From the cell containing the given text, extract its center point as (x, y) coordinate. 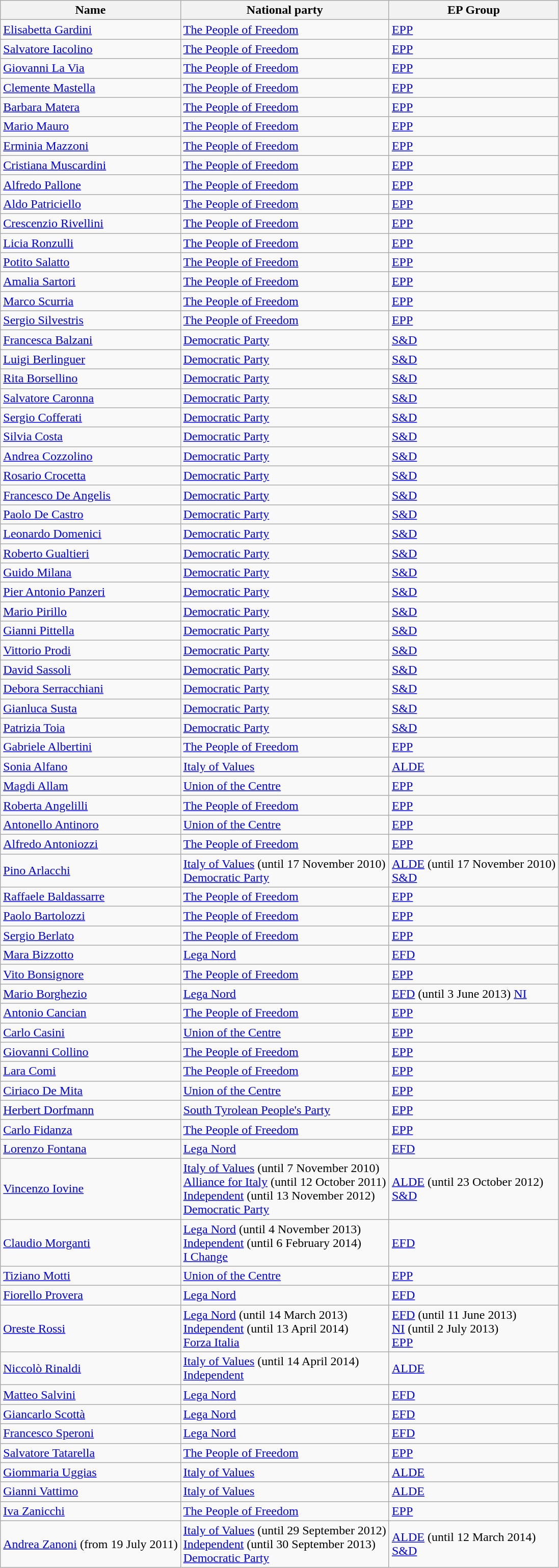
Lega Nord (until 4 November 2013) Independent (until 6 February 2014) I Change (284, 1242)
Debora Serracchiani (91, 689)
Marco Scurria (91, 301)
Crescenzio Rivellini (91, 223)
Francesco De Angelis (91, 495)
Sergio Silvestris (91, 321)
Francesco Speroni (91, 1433)
Alfredo Pallone (91, 184)
Giancarlo Scottà (91, 1414)
Name (91, 10)
Tiziano Motti (91, 1276)
Andrea Zanoni (from 19 July 2011) (91, 1544)
Leonardo Domenici (91, 534)
Roberto Gualtieri (91, 553)
EP Group (473, 10)
Mara Bizzotto (91, 955)
Gianluca Susta (91, 708)
Luigi Berlinguer (91, 359)
Pier Antonio Panzeri (91, 592)
Raffaele Baldassarre (91, 897)
Clemente Mastella (91, 88)
Carlo Fidanza (91, 1129)
Paolo De Castro (91, 514)
Lara Comi (91, 1071)
Salvatore Caronna (91, 398)
Vito Bonsignore (91, 974)
Italy of Values (until 14 April 2014) Independent (284, 1369)
Herbert Dorfmann (91, 1110)
Italy of Values (until 29 September 2012) Independent (until 30 September 2013) Democratic Party (284, 1544)
Mario Borghezio (91, 994)
Iva Zanicchi (91, 1511)
David Sassoli (91, 670)
Gianni Vattimo (91, 1492)
Niccolò Rinaldi (91, 1369)
Gianni Pittella (91, 631)
Licia Ronzulli (91, 243)
EFD (until 3 June 2013) NI (473, 994)
Rita Borsellino (91, 379)
Salvatore Tatarella (91, 1453)
Roberta Angelilli (91, 805)
Matteo Salvini (91, 1395)
Vittorio Prodi (91, 650)
Giovanni Collino (91, 1052)
Aldo Patriciello (91, 204)
Claudio Morganti (91, 1242)
Lega Nord (until 14 March 2013) Independent (until 13 April 2014) Forza Italia (284, 1328)
Oreste Rossi (91, 1328)
Amalia Sartori (91, 282)
Mario Pirillo (91, 612)
EFD (until 11 June 2013) NI (until 2 July 2013) EPP (473, 1328)
Cristiana Muscardini (91, 165)
South Tyrolean People's Party (284, 1110)
Carlo Casini (91, 1032)
Ciriaco De Mita (91, 1091)
Mario Mauro (91, 126)
Magdi Allam (91, 786)
National party (284, 10)
Guido Milana (91, 573)
Antonello Antinoro (91, 825)
Sonia Alfano (91, 766)
Rosario Crocetta (91, 475)
Francesca Balzani (91, 340)
Patrizia Toia (91, 728)
Giommaria Uggias (91, 1472)
Pino Arlacchi (91, 870)
ALDE (until 12 March 2014) S&D (473, 1544)
Paolo Bartolozzi (91, 916)
Lorenzo Fontana (91, 1149)
Sergio Cofferati (91, 417)
Vincenzo Iovine (91, 1188)
Barbara Matera (91, 107)
Giovanni La Via (91, 68)
Fiorello Provera (91, 1295)
Italy of Values (until 7 November 2010) Alliance for Italy (until 12 October 2011) Independent (until 13 November 2012) Democratic Party (284, 1188)
Andrea Cozzolino (91, 456)
Alfredo Antoniozzi (91, 844)
Antonio Cancian (91, 1013)
Salvatore Iacolino (91, 49)
Elisabetta Gardini (91, 30)
ALDE (until 17 November 2010) S&D (473, 870)
Silvia Costa (91, 437)
Erminia Mazzoni (91, 146)
Potito Salatto (91, 262)
Italy of Values (until 17 November 2010) Democratic Party (284, 870)
Sergio Berlato (91, 936)
ALDE (until 23 October 2012) S&D (473, 1188)
Gabriele Albertini (91, 747)
